Return the (x, y) coordinate for the center point of the cell that contains the specified text.  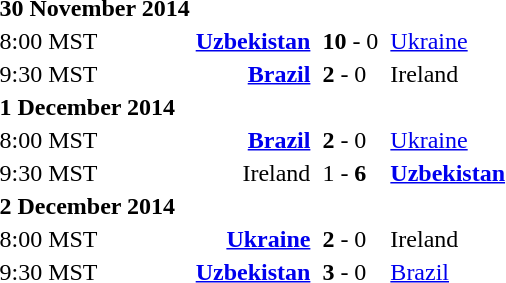
10 - 0 (350, 41)
Ukraine (253, 239)
1 - 6 (350, 173)
Uzbekistan (253, 41)
Ireland (253, 173)
